Extract the (x, y) coordinate from the center of the cell holding the provided text.  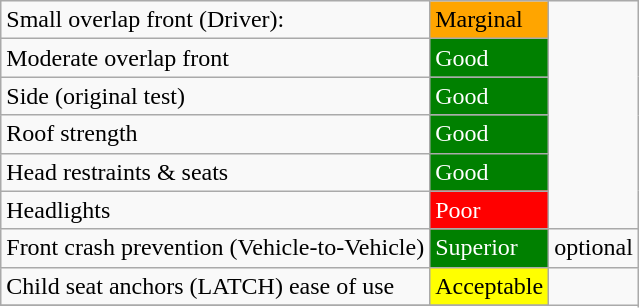
Child seat anchors (LATCH) ease of use (216, 286)
Acceptable (490, 286)
Marginal (490, 20)
Superior (490, 248)
Roof strength (216, 134)
Small overlap front (Driver): (216, 20)
Headlights (216, 210)
Moderate overlap front (216, 58)
Head restraints & seats (216, 172)
Side (original test) (216, 96)
Poor (490, 210)
Front crash prevention (Vehicle-to-Vehicle) (216, 248)
optional (594, 248)
